Detect which cell encompasses the target text, then output its (X, Y) center coordinate. 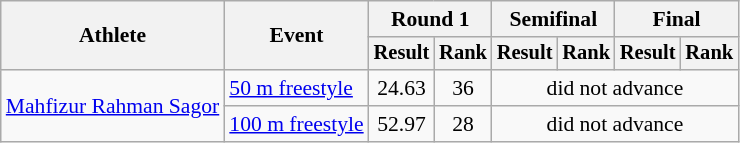
36 (463, 88)
Round 1 (430, 19)
52.97 (402, 124)
28 (463, 124)
100 m freestyle (296, 124)
Event (296, 36)
Semifinal (554, 19)
Mahfizur Rahman Sagor (113, 106)
50 m freestyle (296, 88)
Athlete (113, 36)
24.63 (402, 88)
Final (676, 19)
